From the cell containing the given text, extract its center point as (x, y) coordinate. 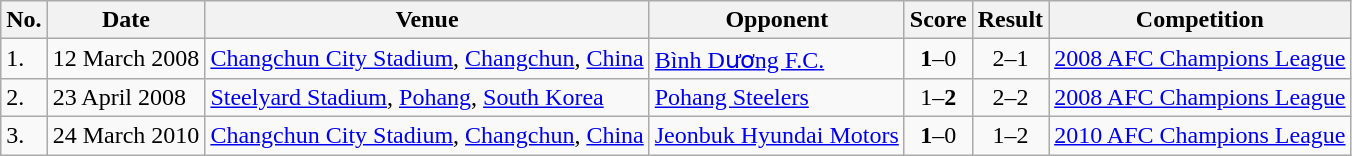
No. (24, 20)
Bình Dương F.C. (776, 59)
Result (1010, 20)
Date (126, 20)
Pohang Steelers (776, 97)
Steelyard Stadium, Pohang, South Korea (427, 97)
12 March 2008 (126, 59)
Jeonbuk Hyundai Motors (776, 135)
Opponent (776, 20)
24 March 2010 (126, 135)
2–2 (1010, 97)
2–1 (1010, 59)
2. (24, 97)
Competition (1200, 20)
23 April 2008 (126, 97)
Score (938, 20)
Venue (427, 20)
1. (24, 59)
2010 AFC Champions League (1200, 135)
3. (24, 135)
